For the text-containing cell, return its midpoint in (x, y) coordinate format. 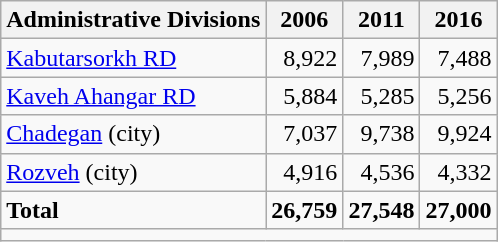
4,332 (458, 172)
9,924 (458, 134)
9,738 (382, 134)
Total (134, 210)
7,037 (304, 134)
2016 (458, 20)
4,916 (304, 172)
2011 (382, 20)
2006 (304, 20)
4,536 (382, 172)
Chadegan (city) (134, 134)
5,884 (304, 96)
27,000 (458, 210)
5,285 (382, 96)
8,922 (304, 58)
Administrative Divisions (134, 20)
27,548 (382, 210)
Rozveh (city) (134, 172)
5,256 (458, 96)
Kabutarsorkh RD (134, 58)
26,759 (304, 210)
7,488 (458, 58)
Kaveh Ahangar RD (134, 96)
7,989 (382, 58)
